From the cell containing the given text, extract its center point as (x, y) coordinate. 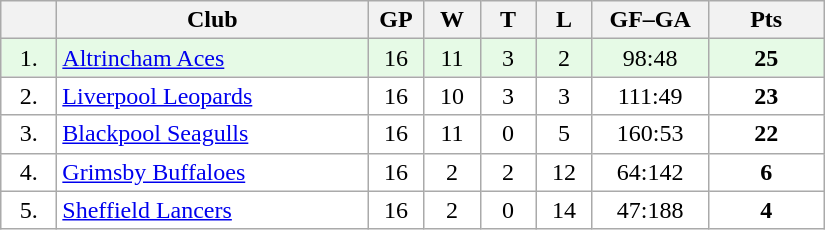
64:142 (650, 172)
160:53 (650, 134)
1. (29, 58)
10 (452, 96)
Sheffield Lancers (212, 210)
4. (29, 172)
5. (29, 210)
14 (564, 210)
22 (766, 134)
GF–GA (650, 20)
L (564, 20)
12 (564, 172)
Grimsby Buffaloes (212, 172)
6 (766, 172)
47:188 (650, 210)
W (452, 20)
111:49 (650, 96)
2. (29, 96)
98:48 (650, 58)
4 (766, 210)
Liverpool Leopards (212, 96)
Blackpool Seagulls (212, 134)
3. (29, 134)
Altrincham Aces (212, 58)
GP (396, 20)
25 (766, 58)
23 (766, 96)
T (508, 20)
Pts (766, 20)
5 (564, 134)
Club (212, 20)
